Find where the given text appears and provide that cell's center as (x, y) coordinate. 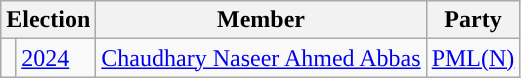
Party (473, 20)
PML(N) (473, 58)
Election (48, 20)
Member (261, 20)
Chaudhary Naseer Ahmed Abbas (261, 58)
2024 (56, 58)
